Capture the cell that displays the provided text and extract its (X, Y) central coordinate. 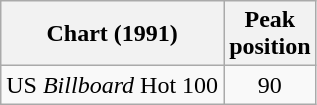
Chart (1991) (112, 34)
Peakposition (270, 34)
90 (270, 85)
US Billboard Hot 100 (112, 85)
